Find where the given text appears and provide that cell's center as (x, y) coordinate. 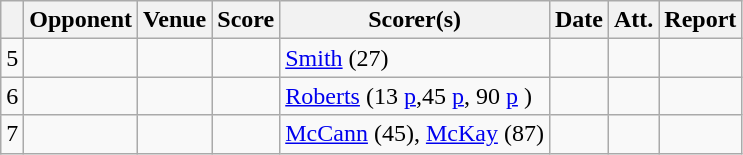
Opponent (81, 20)
Date (578, 20)
Att. (633, 20)
Score (246, 20)
7 (12, 134)
Roberts (13 p,45 p, 90 p ) (415, 96)
5 (12, 58)
Report (700, 20)
McCann (45), McKay (87) (415, 134)
6 (12, 96)
Scorer(s) (415, 20)
Smith (27) (415, 58)
Venue (175, 20)
